Search for the cell housing the specified text and yield its (x, y) center coordinate. 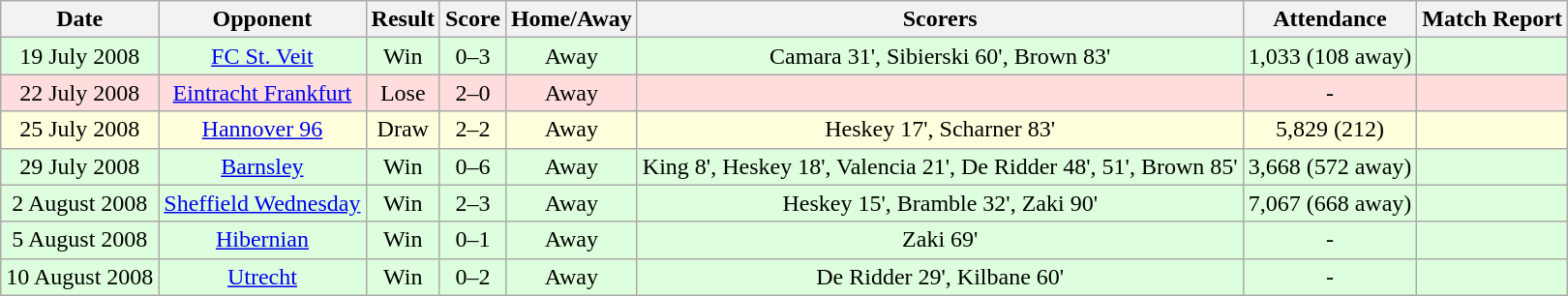
Barnsley (262, 166)
FC St. Veit (262, 56)
0–2 (472, 277)
Date (79, 19)
1,033 (108 away) (1330, 56)
0–6 (472, 166)
2–2 (472, 130)
Draw (403, 130)
Home/Away (571, 19)
De Ridder 29', Kilbane 60' (940, 277)
Result (403, 19)
0–1 (472, 240)
7,067 (668 away) (1330, 203)
3,668 (572 away) (1330, 166)
Camara 31', Sibierski 60', Brown 83' (940, 56)
Match Report (1493, 19)
Attendance (1330, 19)
Heskey 17', Scharner 83' (940, 130)
Scorers (940, 19)
10 August 2008 (79, 277)
19 July 2008 (79, 56)
Lose (403, 93)
5 August 2008 (79, 240)
25 July 2008 (79, 130)
Hannover 96 (262, 130)
Eintracht Frankfurt (262, 93)
2 August 2008 (79, 203)
0–3 (472, 56)
2–0 (472, 93)
2–3 (472, 203)
Score (472, 19)
King 8', Heskey 18', Valencia 21', De Ridder 48', 51', Brown 85' (940, 166)
5,829 (212) (1330, 130)
Heskey 15', Bramble 32', Zaki 90' (940, 203)
Hibernian (262, 240)
Opponent (262, 19)
22 July 2008 (79, 93)
Zaki 69' (940, 240)
29 July 2008 (79, 166)
Utrecht (262, 277)
Sheffield Wednesday (262, 203)
